Output the (x, y) coordinate of the center of the cell containing the given text.  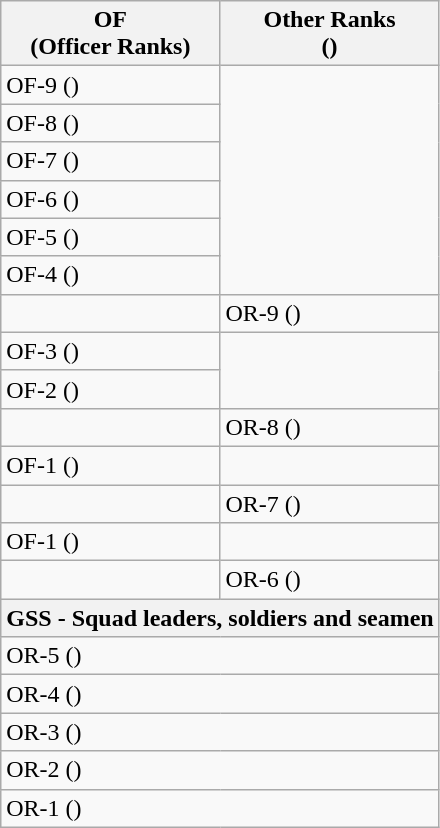
Other Ranks() (330, 34)
OF-2 () (110, 389)
OF-9 () (110, 85)
OR-9 () (330, 313)
OR-4 () (220, 694)
OF-7 () (110, 161)
OF-5 () (110, 237)
OR-3 () (220, 732)
OR-6 () (330, 580)
OF-4 () (110, 275)
OF(Officer Ranks) (110, 34)
OR-7 () (330, 503)
OR-2 () (220, 770)
OF-8 () (110, 123)
OR-8 () (330, 427)
OF-6 () (110, 199)
OF-3 () (110, 351)
OR-1 () (220, 808)
OR-5 () (220, 656)
GSS - Squad leaders, soldiers and seamen (220, 618)
